Locate the cell with the specified text and output its [x, y] center coordinate. 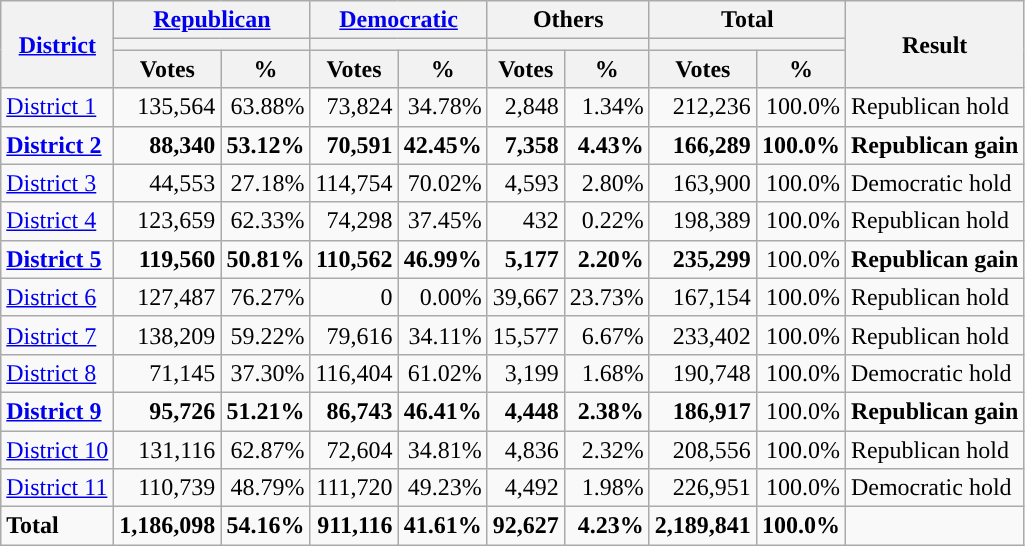
District [58, 44]
86,743 [354, 411]
District 2 [58, 145]
District 3 [58, 183]
41.61% [442, 526]
72,604 [354, 449]
1.34% [606, 107]
46.99% [442, 259]
34.78% [442, 107]
39,667 [526, 297]
1.68% [606, 373]
37.45% [442, 221]
4.23% [606, 526]
62.87% [266, 449]
76.27% [266, 297]
114,754 [354, 183]
0 [354, 297]
2.80% [606, 183]
1,186,098 [168, 526]
166,289 [702, 145]
432 [526, 221]
District 5 [58, 259]
34.11% [442, 335]
2,189,841 [702, 526]
53.12% [266, 145]
Others [568, 20]
4,593 [526, 183]
116,404 [354, 373]
911,116 [354, 526]
27.18% [266, 183]
42.45% [442, 145]
233,402 [702, 335]
61.02% [442, 373]
48.79% [266, 488]
71,145 [168, 373]
6.67% [606, 335]
70.02% [442, 183]
54.16% [266, 526]
226,951 [702, 488]
0.22% [606, 221]
186,917 [702, 411]
District 11 [58, 488]
110,562 [354, 259]
5,177 [526, 259]
4,492 [526, 488]
138,209 [168, 335]
15,577 [526, 335]
95,726 [168, 411]
44,553 [168, 183]
88,340 [168, 145]
1.98% [606, 488]
District 1 [58, 107]
59.22% [266, 335]
Republican [212, 20]
49.23% [442, 488]
111,720 [354, 488]
63.88% [266, 107]
2.38% [606, 411]
4.43% [606, 145]
District 9 [58, 411]
District 6 [58, 297]
131,116 [168, 449]
Result [934, 44]
167,154 [702, 297]
2.32% [606, 449]
23.73% [606, 297]
37.30% [266, 373]
34.81% [442, 449]
Democratic [398, 20]
190,748 [702, 373]
2.20% [606, 259]
46.41% [442, 411]
4,836 [526, 449]
74,298 [354, 221]
District 8 [58, 373]
119,560 [168, 259]
135,564 [168, 107]
70,591 [354, 145]
123,659 [168, 221]
District 7 [58, 335]
212,236 [702, 107]
0.00% [442, 297]
District 4 [58, 221]
198,389 [702, 221]
District 10 [58, 449]
79,616 [354, 335]
62.33% [266, 221]
110,739 [168, 488]
127,487 [168, 297]
7,358 [526, 145]
208,556 [702, 449]
51.21% [266, 411]
2,848 [526, 107]
50.81% [266, 259]
4,448 [526, 411]
235,299 [702, 259]
163,900 [702, 183]
92,627 [526, 526]
3,199 [526, 373]
73,824 [354, 107]
